Extract the (X, Y) coordinate from the center of the cell holding the provided text.  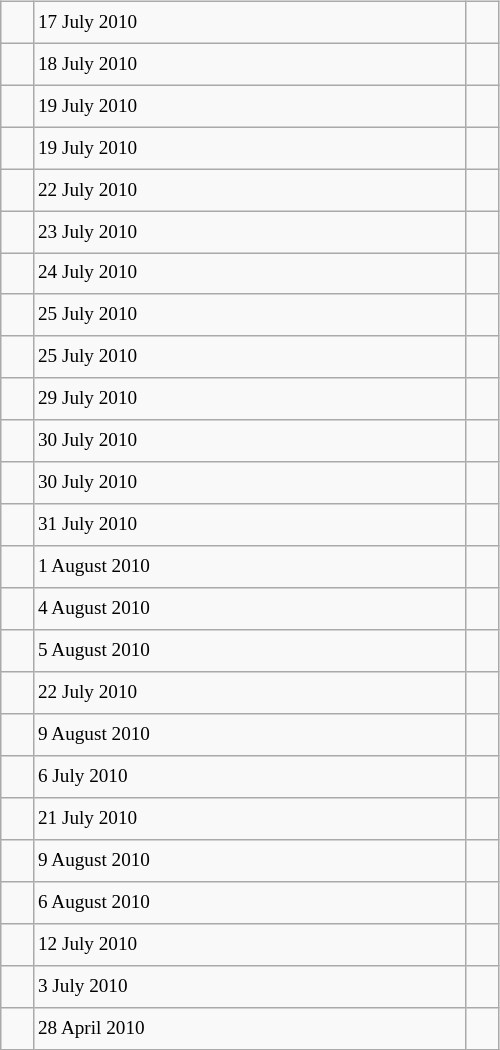
5 August 2010 (249, 651)
6 July 2010 (249, 777)
17 July 2010 (249, 22)
12 July 2010 (249, 944)
24 July 2010 (249, 274)
1 August 2010 (249, 567)
23 July 2010 (249, 232)
29 July 2010 (249, 399)
31 July 2010 (249, 525)
28 April 2010 (249, 1028)
6 August 2010 (249, 902)
18 July 2010 (249, 64)
4 August 2010 (249, 609)
3 July 2010 (249, 986)
21 July 2010 (249, 819)
